Determine the [x, y] coordinate at the center of the cell enclosing the given text.  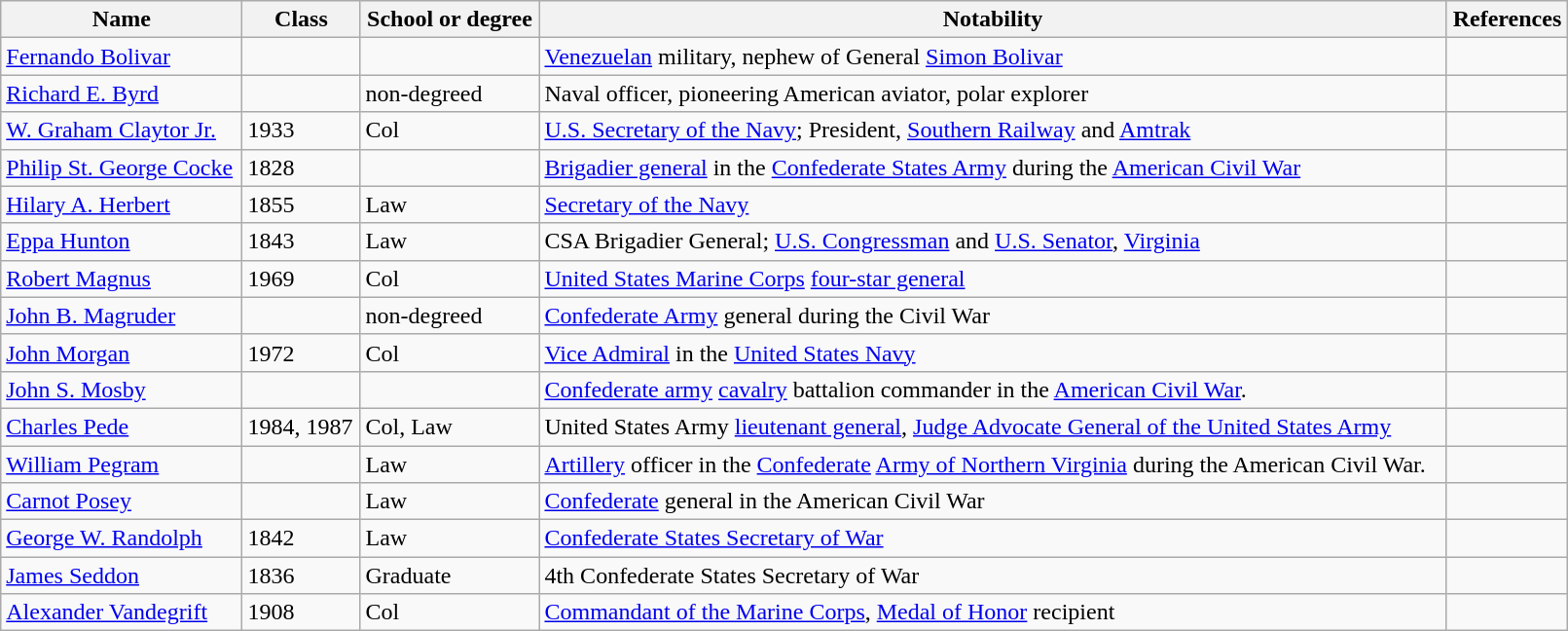
United States Marine Corps four-star general [993, 278]
Class [302, 19]
Hilary A. Herbert [122, 204]
William Pegram [122, 464]
Philip St. George Cocke [122, 167]
Confederate army cavalry battalion commander in the American Civil War. [993, 390]
Eppa Hunton [122, 241]
Vice Admiral in the United States Navy [993, 353]
CSA Brigadier General; U.S. Congressman and U.S. Senator, Virginia [993, 241]
Notability [993, 19]
U.S. Secretary of the Navy; President, Southern Railway and Amtrak [993, 130]
Alexander Vandegrift [122, 612]
1969 [302, 278]
Fernando Bolivar [122, 56]
1933 [302, 130]
1984, 1987 [302, 427]
James Seddon [122, 575]
John Morgan [122, 353]
Carnot Posey [122, 501]
Col, Law [450, 427]
References [1507, 19]
1908 [302, 612]
Confederate general in the American Civil War [993, 501]
1828 [302, 167]
Robert Magnus [122, 278]
John S. Mosby [122, 390]
United States Army lieutenant general, Judge Advocate General of the United States Army [993, 427]
Brigadier general in the Confederate States Army during the American Civil War [993, 167]
1855 [302, 204]
1843 [302, 241]
Graduate [450, 575]
Artillery officer in the Confederate Army of Northern Virginia during the American Civil War. [993, 464]
1842 [302, 538]
W. Graham Claytor Jr. [122, 130]
Confederate States Secretary of War [993, 538]
1836 [302, 575]
Commandant of the Marine Corps, Medal of Honor recipient [993, 612]
Richard E. Byrd [122, 93]
George W. Randolph [122, 538]
John B. Magruder [122, 315]
Naval officer, pioneering American aviator, polar explorer [993, 93]
Charles Pede [122, 427]
1972 [302, 353]
School or degree [450, 19]
Confederate Army general during the Civil War [993, 315]
Name [122, 19]
4th Confederate States Secretary of War [993, 575]
Secretary of the Navy [993, 204]
Venezuelan military, nephew of General Simon Bolivar [993, 56]
